Search for the cell housing the specified text and yield its [X, Y] center coordinate. 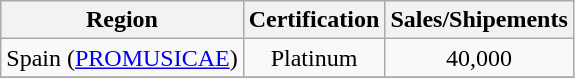
Certification [314, 20]
40,000 [479, 58]
Region [122, 20]
Sales/Shipements [479, 20]
Spain (PROMUSICAE) [122, 58]
Platinum [314, 58]
